Pinpoint the cell where the given text exists, returning its (X, Y) midpoint coordinate. 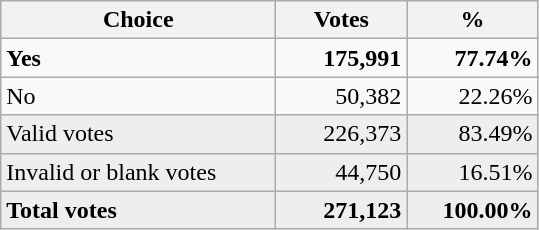
Yes (138, 58)
No (138, 96)
83.49% (472, 134)
226,373 (342, 134)
16.51% (472, 172)
175,991 (342, 58)
271,123 (342, 210)
Choice (138, 20)
Votes (342, 20)
% (472, 20)
Total votes (138, 210)
44,750 (342, 172)
50,382 (342, 96)
100.00% (472, 210)
Valid votes (138, 134)
Invalid or blank votes (138, 172)
22.26% (472, 96)
77.74% (472, 58)
